Find where the given text appears and provide that cell's center as [x, y] coordinate. 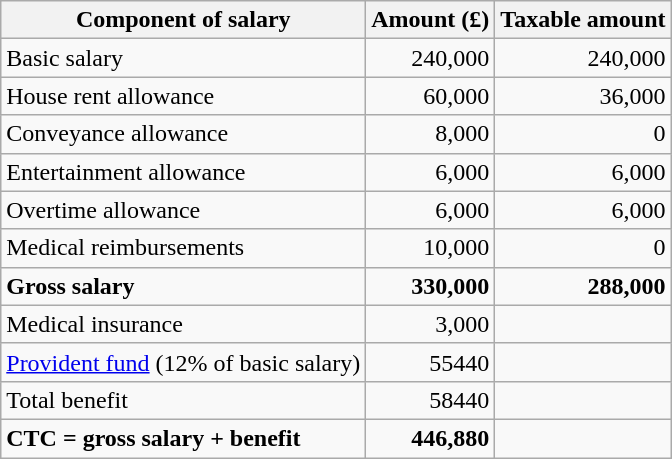
58440 [430, 400]
10,000 [430, 248]
Amount (£) [430, 20]
3,000 [430, 324]
Gross salary [184, 286]
Overtime allowance [184, 210]
60,000 [430, 96]
Conveyance allowance [184, 134]
Medical insurance [184, 324]
Entertainment allowance [184, 172]
Component of salary [184, 20]
Total benefit [184, 400]
330,000 [430, 286]
Taxable amount [583, 20]
Medical reimbursements [184, 248]
Basic salary [184, 58]
446,880 [430, 438]
8,000 [430, 134]
55440 [430, 362]
36,000 [583, 96]
288,000 [583, 286]
Provident fund (12% of basic salary) [184, 362]
CTC = gross salary + benefit [184, 438]
House rent allowance [184, 96]
